Pinpoint the cell where the given text exists, returning its (X, Y) midpoint coordinate. 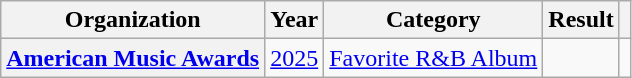
American Music Awards (133, 58)
Favorite R&B Album (434, 58)
Category (434, 20)
Year (294, 20)
Organization (133, 20)
Result (581, 20)
2025 (294, 58)
